Capture the cell that displays the provided text and extract its (x, y) central coordinate. 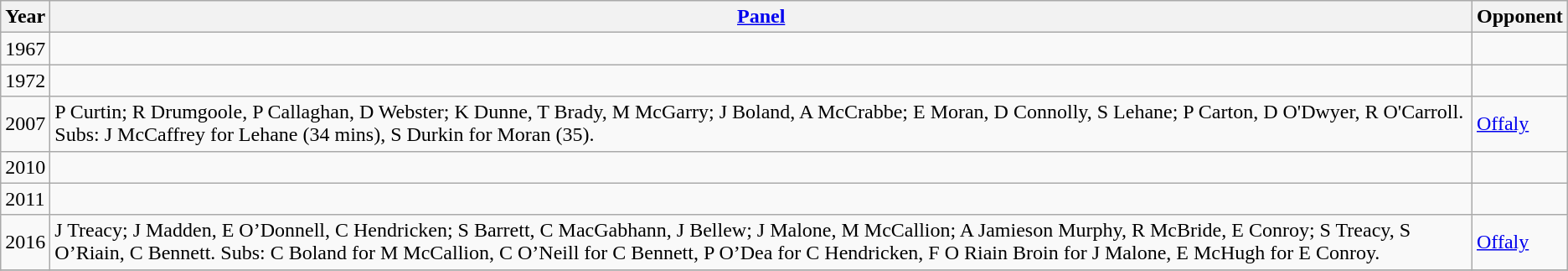
1972 (25, 81)
Year (25, 17)
2010 (25, 167)
1967 (25, 49)
2007 (25, 124)
Panel (761, 17)
Opponent (1519, 17)
2011 (25, 199)
2016 (25, 242)
